Pinpoint the cell where the given text exists, returning its (X, Y) midpoint coordinate. 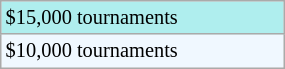
$10,000 tournaments (142, 51)
$15,000 tournaments (142, 17)
